Scan for the cell matching the given text and deliver its (x, y) coordinate at center. 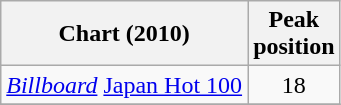
18 (294, 85)
Chart (2010) (124, 34)
Peakposition (294, 34)
Billboard Japan Hot 100 (124, 85)
